Scan for the cell matching the given text and deliver its [X, Y] coordinate at center. 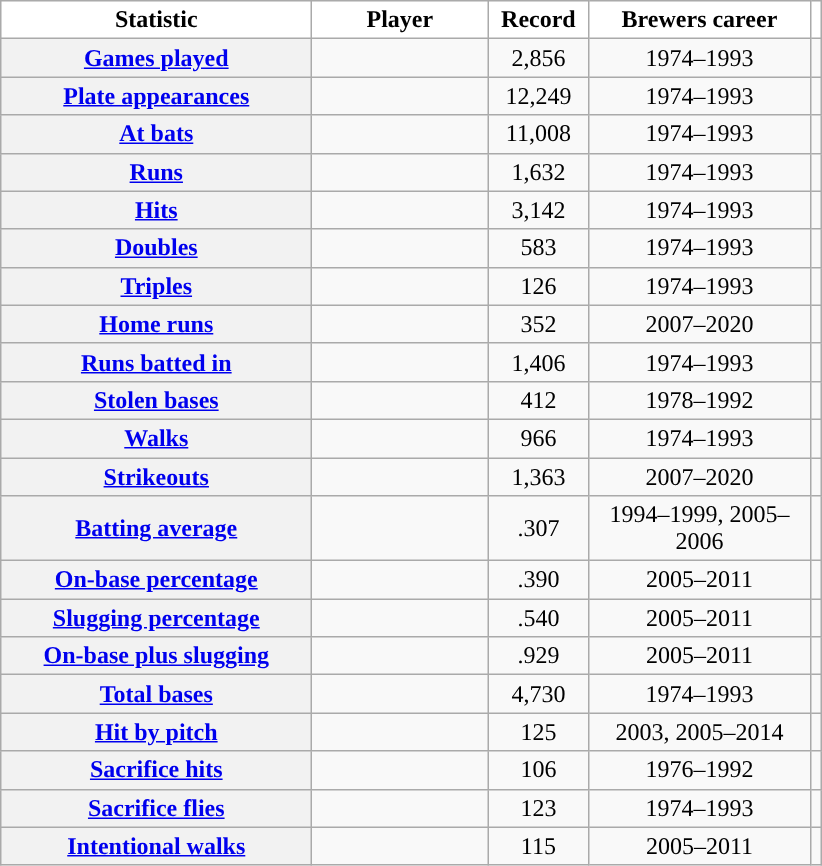
Runs [156, 172]
123 [538, 808]
Doubles [156, 248]
At bats [156, 134]
On-base plus slugging [156, 656]
.540 [538, 618]
2,856 [538, 58]
106 [538, 770]
On-base percentage [156, 580]
Triples [156, 286]
Runs batted in [156, 362]
Sacrifice flies [156, 808]
Home runs [156, 324]
Record [538, 20]
115 [538, 846]
Brewers career [700, 20]
1,406 [538, 362]
.307 [538, 528]
966 [538, 438]
1,632 [538, 172]
126 [538, 286]
Total bases [156, 694]
Strikeouts [156, 477]
.929 [538, 656]
Statistic [156, 20]
1976–1992 [700, 770]
12,249 [538, 96]
Hits [156, 210]
Hit by pitch [156, 732]
1978–1992 [700, 400]
Intentional walks [156, 846]
.390 [538, 580]
4,730 [538, 694]
Plate appearances [156, 96]
11,008 [538, 134]
Player [400, 20]
412 [538, 400]
3,142 [538, 210]
Walks [156, 438]
Sacrifice hits [156, 770]
2003, 2005–2014 [700, 732]
Batting average [156, 528]
1,363 [538, 477]
125 [538, 732]
Stolen bases [156, 400]
Games played [156, 58]
1994–1999, 2005–2006 [700, 528]
583 [538, 248]
Slugging percentage [156, 618]
352 [538, 324]
